Determine the [x, y] coordinate at the center of the cell enclosing the given text.  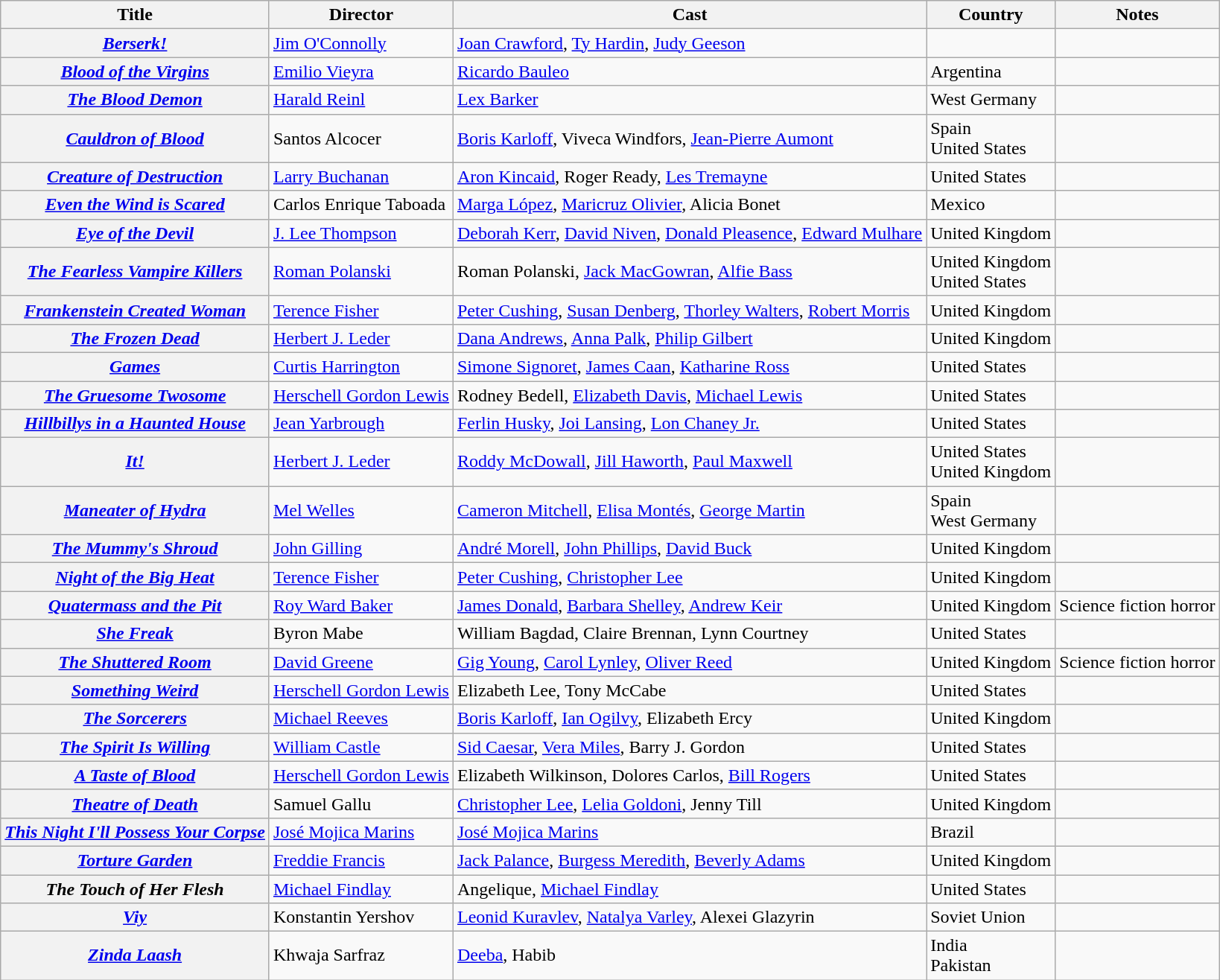
Eye of the Devil [136, 233]
James Donald, Barbara Shelley, Andrew Keir [690, 605]
Roman Polanski [360, 271]
Brazil [991, 832]
The Spirit Is Willing [136, 747]
The Fearless Vampire Killers [136, 271]
André Morell, John Phillips, David Buck [690, 549]
This Night I'll Possess Your Corpse [136, 832]
Joan Crawford, Ty Hardin, Judy Geeson [690, 43]
Cameron Mitchell, Elisa Montés, George Martin [690, 511]
Deborah Kerr, David Niven, Donald Pleasence, Edward Mulhare [690, 233]
Sid Caesar, Vera Miles, Barry J. Gordon [690, 747]
Roddy McDowall, Jill Haworth, Paul Maxwell [690, 462]
Elizabeth Lee, Tony McCabe [690, 690]
Jim O'Connolly [360, 43]
United KingdomUnited States [991, 271]
Carlos Enrique Taboada [360, 205]
A Taste of Blood [136, 775]
The Touch of Her Flesh [136, 888]
Peter Cushing, Susan Denberg, Thorley Walters, Robert Morris [690, 310]
Larry Buchanan [360, 176]
Konstantin Yershov [360, 917]
Something Weird [136, 690]
Cast [690, 15]
William Castle [360, 747]
Roy Ward Baker [360, 605]
Deeba, Habib [690, 956]
Christopher Lee, Lelia Goldoni, Jenny Till [690, 804]
Soviet Union [991, 917]
Harald Reinl [360, 100]
Argentina [991, 71]
Mexico [991, 205]
Quatermass and the Pit [136, 605]
Ferlin Husky, Joi Lansing, Lon Chaney Jr. [690, 424]
United StatesUnited Kingdom [991, 462]
The Frozen Dead [136, 338]
Boris Karloff, Ian Ogilvy, Elizabeth Ercy [690, 719]
Jean Yarbrough [360, 424]
Zinda Laash [136, 956]
Aron Kincaid, Roger Ready, Les Tremayne [690, 176]
Marga López, Maricruz Olivier, Alicia Bonet [690, 205]
Country [991, 15]
Ricardo Bauleo [690, 71]
Blood of the Virgins [136, 71]
Cauldron of Blood [136, 139]
Even the Wind is Scared [136, 205]
Games [136, 366]
Boris Karloff, Viveca Windfors, Jean-Pierre Aumont [690, 139]
SpainUnited States [991, 139]
David Greene [360, 662]
Frankenstein Created Woman [136, 310]
William Bagdad, Claire Brennan, Lynn Courtney [690, 634]
J. Lee Thompson [360, 233]
Byron Mabe [360, 634]
The Gruesome Twosome [136, 395]
Samuel Gallu [360, 804]
Jack Palance, Burgess Meredith, Beverly Adams [690, 860]
Khwaja Sarfraz [360, 956]
Michael Findlay [360, 888]
Theatre of Death [136, 804]
Peter Cushing, Christopher Lee [690, 577]
Berserk! [136, 43]
Creature of Destruction [136, 176]
Angelique, Michael Findlay [690, 888]
Curtis Harrington [360, 366]
The Blood Demon [136, 100]
Dana Andrews, Anna Palk, Philip Gilbert [690, 338]
Leonid Kuravlev, Natalya Varley, Alexei Glazyrin [690, 917]
West Germany [991, 100]
Elizabeth Wilkinson, Dolores Carlos, Bill Rogers [690, 775]
Freddie Francis [360, 860]
She Freak [136, 634]
Rodney Bedell, Elizabeth Davis, Michael Lewis [690, 395]
Title [136, 15]
Maneater of Hydra [136, 511]
Roman Polanski, Jack MacGowran, Alfie Bass [690, 271]
Director [360, 15]
Gig Young, Carol Lynley, Oliver Reed [690, 662]
The Shuttered Room [136, 662]
Santos Alcocer [360, 139]
Simone Signoret, James Caan, Katharine Ross [690, 366]
The Sorcerers [136, 719]
Torture Garden [136, 860]
Notes [1137, 15]
Mel Welles [360, 511]
Night of the Big Heat [136, 577]
IndiaPakistan [991, 956]
Emilio Vieyra [360, 71]
Viy [136, 917]
SpainWest Germany [991, 511]
It! [136, 462]
John Gilling [360, 549]
Michael Reeves [360, 719]
Hillbillys in a Haunted House [136, 424]
Lex Barker [690, 100]
The Mummy's Shroud [136, 549]
